Provide the [x, y] coordinate of the cell's center where the given text is located.  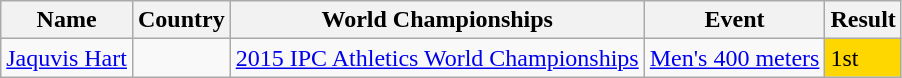
Event [734, 20]
World Championships [437, 20]
Result [863, 20]
Men's 400 meters [734, 58]
Country [181, 20]
2015 IPC Athletics World Championships [437, 58]
1st [863, 58]
Jaquvis Hart [67, 58]
Name [67, 20]
